Locate the cell with the specified text and output its (x, y) center coordinate. 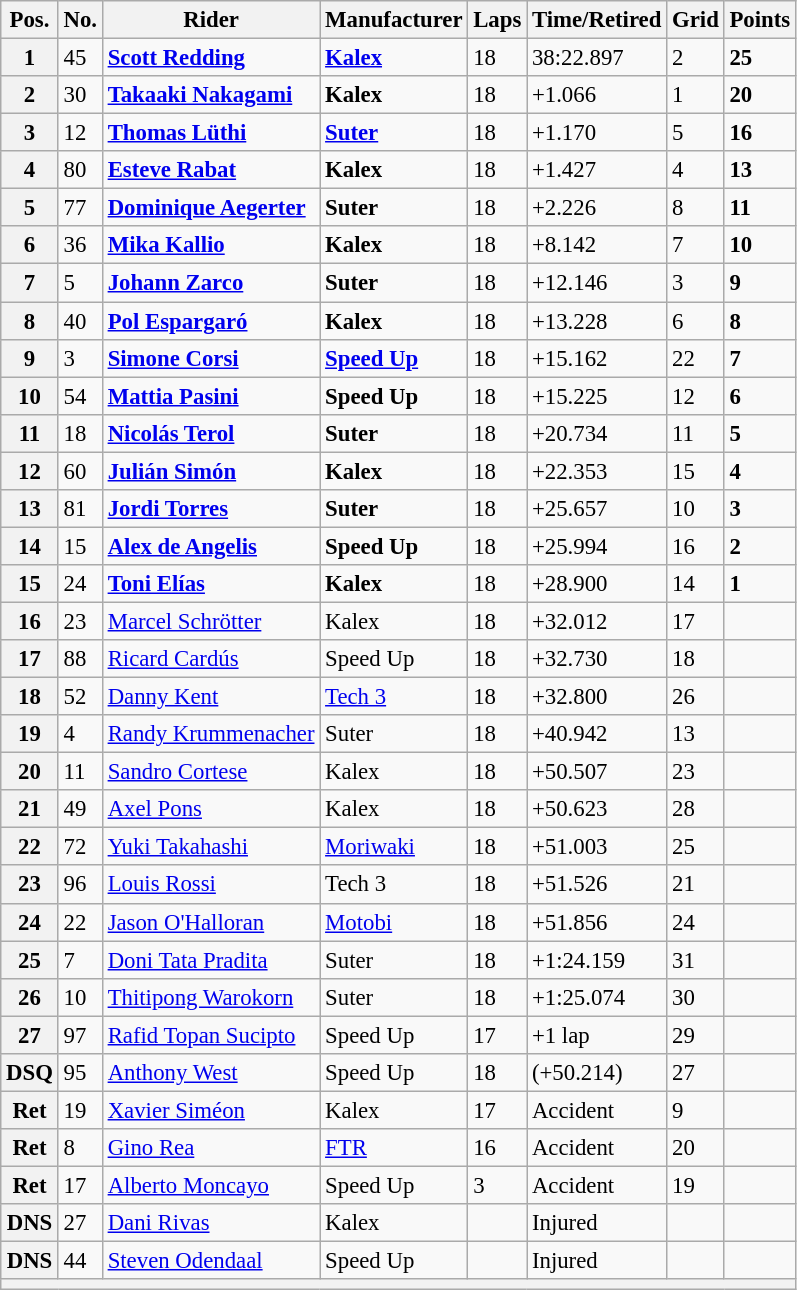
+25.657 (597, 509)
Points (760, 20)
+1 lap (597, 1035)
Thitipong Warokorn (210, 997)
Jason O'Halloran (210, 922)
Marcel Schrötter (210, 621)
Thomas Lüthi (210, 133)
88 (80, 659)
Yuki Takahashi (210, 847)
+32.012 (597, 621)
+13.228 (597, 321)
+20.734 (597, 433)
95 (80, 1073)
Motobi (394, 922)
Alberto Moncayo (210, 1185)
+1.427 (597, 170)
Anthony West (210, 1073)
+50.623 (597, 809)
54 (80, 396)
Julián Simón (210, 471)
+1:24.159 (597, 960)
Alex de Angelis (210, 546)
+12.146 (597, 283)
FTR (394, 1148)
Manufacturer (394, 20)
45 (80, 58)
Takaaki Nakagami (210, 95)
72 (80, 847)
+32.800 (597, 697)
+32.730 (597, 659)
+51.856 (597, 922)
+22.353 (597, 471)
29 (696, 1035)
Toni Elías (210, 584)
Xavier Siméon (210, 1110)
Jordi Torres (210, 509)
Johann Zarco (210, 283)
Doni Tata Pradita (210, 960)
31 (696, 960)
40 (80, 321)
49 (80, 809)
81 (80, 509)
Pol Espargaró (210, 321)
Laps (498, 20)
+1.066 (597, 95)
Rider (210, 20)
Sandro Cortese (210, 772)
Dominique Aegerter (210, 208)
Grid (696, 20)
97 (80, 1035)
Axel Pons (210, 809)
+28.900 (597, 584)
Randy Krummenacher (210, 734)
+15.225 (597, 396)
36 (80, 245)
+25.994 (597, 546)
Gino Rea (210, 1148)
Nicolás Terol (210, 433)
80 (80, 170)
+40.942 (597, 734)
+50.507 (597, 772)
No. (80, 20)
Pos. (30, 20)
Mattia Pasini (210, 396)
38:22.897 (597, 58)
Simone Corsi (210, 358)
Esteve Rabat (210, 170)
Scott Redding (210, 58)
Dani Rivas (210, 1223)
Ricard Cardús (210, 659)
Mika Kallio (210, 245)
+8.142 (597, 245)
Moriwaki (394, 847)
96 (80, 885)
(+50.214) (597, 1073)
Steven Odendaal (210, 1261)
44 (80, 1261)
77 (80, 208)
Danny Kent (210, 697)
Rafid Topan Sucipto (210, 1035)
+1.170 (597, 133)
DSQ (30, 1073)
+51.526 (597, 885)
+15.162 (597, 358)
+51.003 (597, 847)
28 (696, 809)
60 (80, 471)
Louis Rossi (210, 885)
+2.226 (597, 208)
+1:25.074 (597, 997)
Time/Retired (597, 20)
52 (80, 697)
